Search for the cell housing the specified text and yield its (x, y) center coordinate. 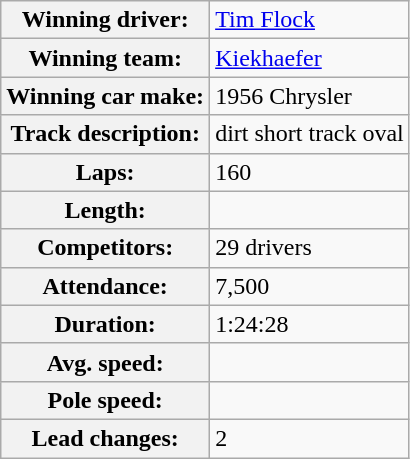
Competitors: (106, 248)
7,500 (310, 286)
Track description: (106, 134)
Winning driver: (106, 20)
1:24:28 (310, 324)
Tim Flock (310, 20)
Attendance: (106, 286)
Winning team: (106, 58)
Lead changes: (106, 438)
Length: (106, 210)
1956 Chrysler (310, 96)
Winning car make: (106, 96)
dirt short track oval (310, 134)
Avg. speed: (106, 362)
29 drivers (310, 248)
Laps: (106, 172)
Duration: (106, 324)
Kiekhaefer (310, 58)
160 (310, 172)
2 (310, 438)
Pole speed: (106, 400)
